Locate the cell with the specified text and output its [x, y] center coordinate. 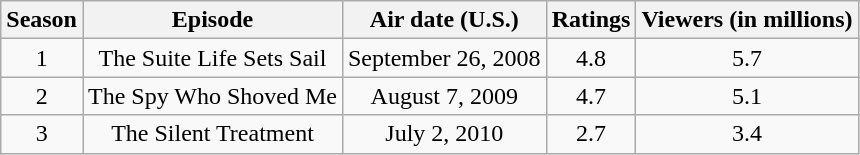
August 7, 2009 [444, 96]
4.8 [591, 58]
Ratings [591, 20]
The Spy Who Shoved Me [212, 96]
Episode [212, 20]
2 [42, 96]
4.7 [591, 96]
Air date (U.S.) [444, 20]
2.7 [591, 134]
Season [42, 20]
The Silent Treatment [212, 134]
July 2, 2010 [444, 134]
5.1 [747, 96]
3.4 [747, 134]
The Suite Life Sets Sail [212, 58]
Viewers (in millions) [747, 20]
1 [42, 58]
September 26, 2008 [444, 58]
5.7 [747, 58]
3 [42, 134]
